Identify which cell holds the provided text, then report its (x, y) central coordinate. 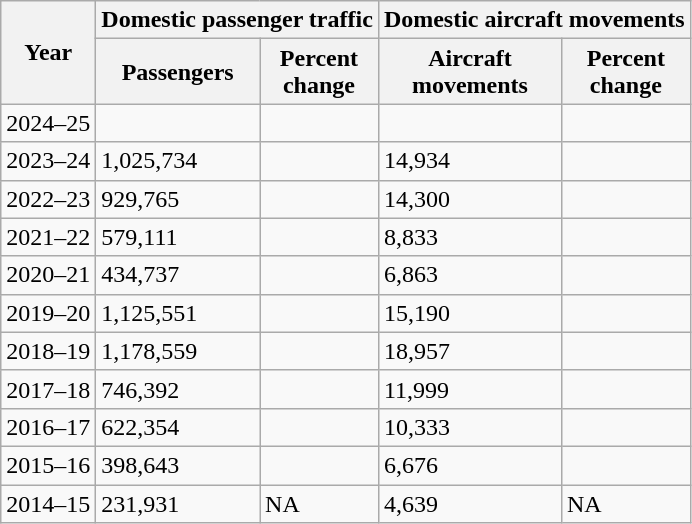
2024–25 (48, 123)
2015–16 (48, 465)
Domestic passenger traffic (238, 20)
8,833 (470, 237)
434,737 (178, 275)
10,333 (470, 427)
Domestic aircraft movements (534, 20)
6,863 (470, 275)
1,125,551 (178, 313)
2016–17 (48, 427)
2018–19 (48, 351)
929,765 (178, 199)
2021–22 (48, 237)
231,931 (178, 503)
2017–18 (48, 389)
11,999 (470, 389)
15,190 (470, 313)
Passengers (178, 72)
2022–23 (48, 199)
14,934 (470, 161)
18,957 (470, 351)
579,111 (178, 237)
398,643 (178, 465)
1,178,559 (178, 351)
1,025,734 (178, 161)
4,639 (470, 503)
Year (48, 52)
2014–15 (48, 503)
14,300 (470, 199)
2023–24 (48, 161)
2020–21 (48, 275)
6,676 (470, 465)
2019–20 (48, 313)
746,392 (178, 389)
622,354 (178, 427)
Aircraftmovements (470, 72)
